Identify which cell holds the provided text, then report its [X, Y] central coordinate. 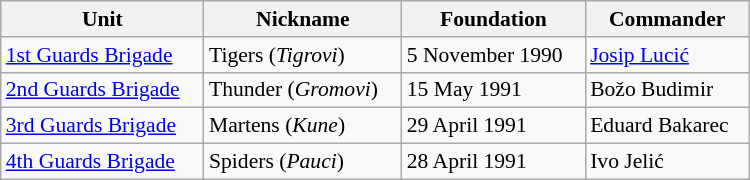
Unit [102, 19]
Foundation [494, 19]
29 April 1991 [494, 126]
Martens (Kune) [303, 126]
4th Guards Brigade [102, 162]
5 November 1990 [494, 55]
3rd Guards Brigade [102, 126]
Eduard Bakarec [667, 126]
Commander [667, 19]
1st Guards Brigade [102, 55]
Josip Lucić [667, 55]
Nickname [303, 19]
2nd Guards Brigade [102, 90]
28 April 1991 [494, 162]
15 May 1991 [494, 90]
Thunder (Gromovi) [303, 90]
Tigers (Tigrovi) [303, 55]
Božo Budimir [667, 90]
Spiders (Pauci) [303, 162]
Ivo Jelić [667, 162]
